Find where the given text appears and provide that cell's center as (x, y) coordinate. 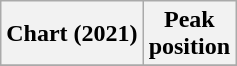
Peakposition (189, 34)
Chart (2021) (72, 34)
